Determine the (x, y) coordinate at the center of the cell enclosing the given text.  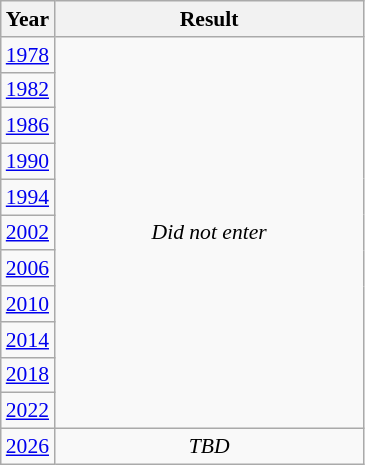
1986 (28, 126)
1990 (28, 162)
1978 (28, 55)
Year (28, 19)
2014 (28, 340)
1994 (28, 197)
Result (209, 19)
2018 (28, 375)
2026 (28, 447)
2010 (28, 304)
1982 (28, 90)
2022 (28, 411)
2002 (28, 233)
2006 (28, 269)
Did not enter (209, 233)
TBD (209, 447)
